Scan for the cell matching the given text and deliver its [X, Y] coordinate at center. 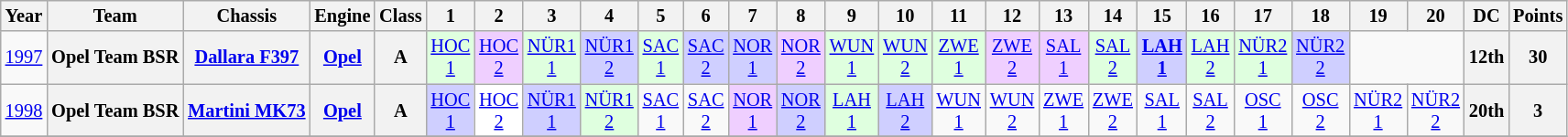
9 [852, 16]
1997 [24, 58]
17 [1262, 16]
OSC2 [1321, 111]
30 [1538, 58]
1998 [24, 111]
16 [1211, 16]
OSC1 [1262, 111]
DC [1486, 16]
15 [1162, 16]
7 [753, 16]
Points [1538, 16]
Class [400, 16]
Engine [343, 16]
Dallara F397 [246, 58]
Martini MK73 [246, 111]
Chassis [246, 16]
4 [610, 16]
20 [1436, 16]
5 [661, 16]
10 [905, 16]
13 [1063, 16]
14 [1113, 16]
18 [1321, 16]
1 [451, 16]
8 [800, 16]
2 [498, 16]
Year [24, 16]
6 [705, 16]
12 [1012, 16]
11 [958, 16]
Team [115, 16]
12th [1486, 58]
20th [1486, 111]
19 [1377, 16]
